Scan for the cell matching the given text and deliver its (x, y) coordinate at center. 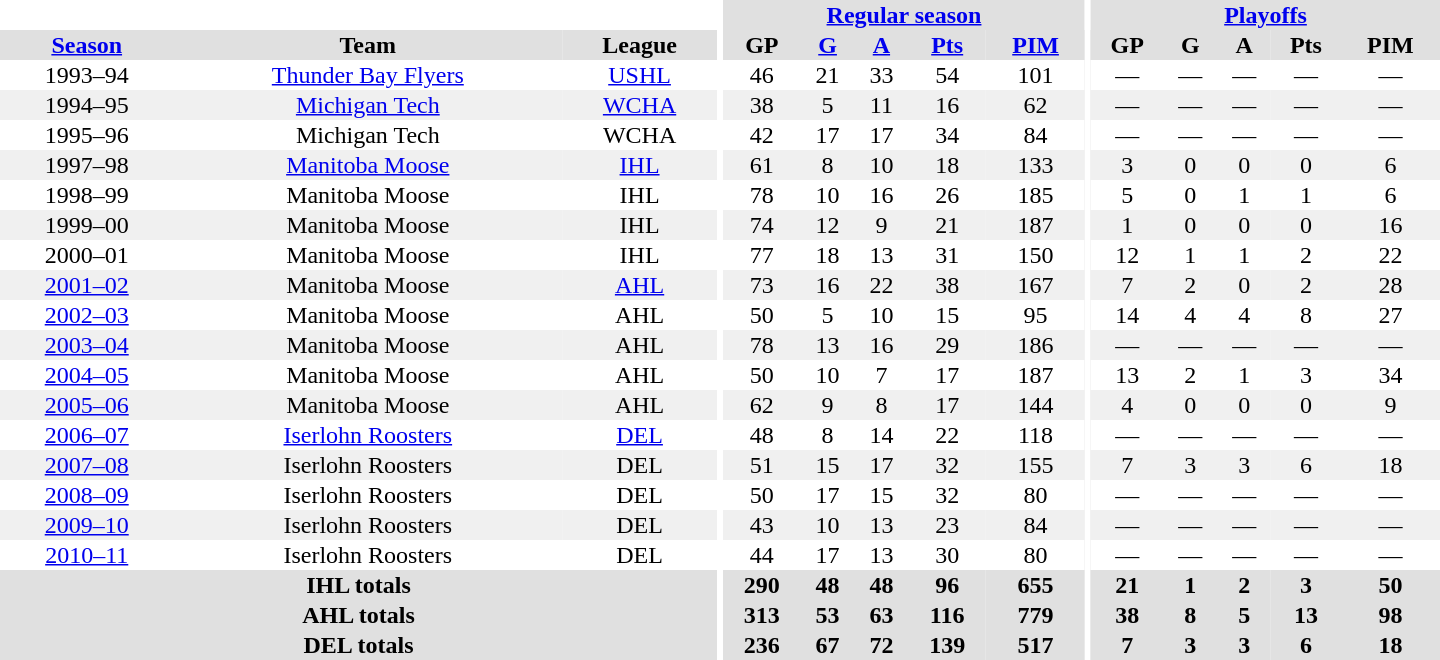
26 (947, 195)
League (640, 45)
150 (1036, 255)
11 (882, 105)
51 (762, 465)
185 (1036, 195)
AHL totals (358, 615)
186 (1036, 345)
779 (1036, 615)
144 (1036, 405)
63 (882, 615)
67 (828, 645)
33 (882, 75)
42 (762, 135)
2005–06 (86, 405)
290 (762, 585)
74 (762, 225)
54 (947, 75)
1993–94 (86, 75)
Regular season (904, 15)
98 (1390, 615)
1999–00 (86, 225)
118 (1036, 435)
2006–07 (86, 435)
167 (1036, 285)
1997–98 (86, 165)
23 (947, 525)
236 (762, 645)
USHL (640, 75)
27 (1390, 315)
43 (762, 525)
155 (1036, 465)
2000–01 (86, 255)
46 (762, 75)
2007–08 (86, 465)
Thunder Bay Flyers (368, 75)
28 (1390, 285)
95 (1036, 315)
517 (1036, 645)
101 (1036, 75)
29 (947, 345)
2010–11 (86, 555)
Season (86, 45)
116 (947, 615)
Playoffs (1266, 15)
1994–95 (86, 105)
44 (762, 555)
31 (947, 255)
77 (762, 255)
1995–96 (86, 135)
1998–99 (86, 195)
2002–03 (86, 315)
53 (828, 615)
139 (947, 645)
2008–09 (86, 495)
655 (1036, 585)
72 (882, 645)
30 (947, 555)
IHL totals (358, 585)
61 (762, 165)
2003–04 (86, 345)
2004–05 (86, 375)
2009–10 (86, 525)
2001–02 (86, 285)
313 (762, 615)
133 (1036, 165)
96 (947, 585)
73 (762, 285)
Team (368, 45)
DEL totals (358, 645)
